Determine the (x, y) coordinate at the center of the cell enclosing the given text.  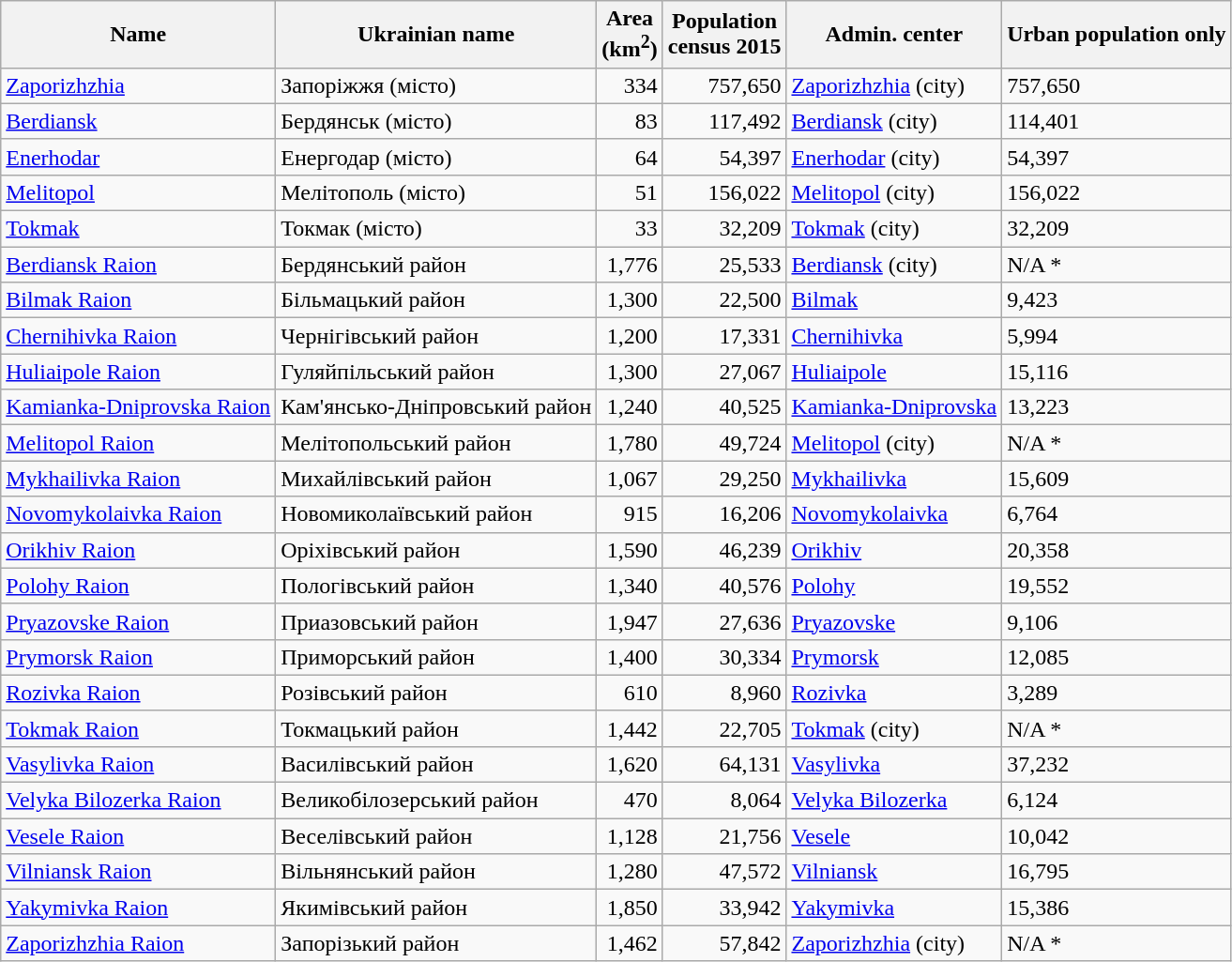
Berdiansk Raion (139, 265)
15,386 (1117, 908)
Оріхівський район (436, 550)
Vilniansk (894, 872)
Більмацький район (436, 300)
Розівський район (436, 693)
Kamianka-Dniprovska Raion (139, 407)
Василівський район (436, 764)
5,994 (1117, 336)
Вільнянський район (436, 872)
Токмак (місто) (436, 229)
Якимівський район (436, 908)
Запоріжжя (місто) (436, 85)
Populationcensus 2015 (724, 35)
Ukrainian name (436, 35)
1,067 (630, 479)
10,042 (1117, 836)
Novomykolaivka Raion (139, 514)
3,289 (1117, 693)
25,533 (724, 265)
Velyka Bilozerka Raion (139, 801)
Приморський район (436, 657)
Vesele (894, 836)
1,400 (630, 657)
57,842 (724, 943)
12,085 (1117, 657)
Мелітополь (місто) (436, 192)
37,232 (1117, 764)
Rozivka Raion (139, 693)
64,131 (724, 764)
Chernihivka (894, 336)
Токмацький район (436, 728)
1,620 (630, 764)
Mykhailivka (894, 479)
15,609 (1117, 479)
Polohy Raion (139, 586)
Chernihivka Raion (139, 336)
334 (630, 85)
Huliaipole (894, 372)
Vesele Raion (139, 836)
1,442 (630, 728)
64 (630, 157)
1,590 (630, 550)
Mykhailivka Raion (139, 479)
Prymorsk Raion (139, 657)
30,334 (724, 657)
83 (630, 121)
1,240 (630, 407)
Бердянськ (місто) (436, 121)
40,576 (724, 586)
Novomykolaivka (894, 514)
Pryazovske Raion (139, 621)
Urban population only (1117, 35)
Area (km2) (630, 35)
Orikhiv Raion (139, 550)
33 (630, 229)
Berdiansk (139, 121)
1,780 (630, 443)
1,947 (630, 621)
27,636 (724, 621)
33,942 (724, 908)
Name (139, 35)
40,525 (724, 407)
1,850 (630, 908)
Velyka Bilozerka (894, 801)
Мелітопольський район (436, 443)
Запорізький район (436, 943)
Бердянський район (436, 265)
Enerhodar (139, 157)
9,106 (1117, 621)
17,331 (724, 336)
Веселівський район (436, 836)
13,223 (1117, 407)
Кам'янсько-Дніпровський район (436, 407)
1,776 (630, 265)
15,116 (1117, 372)
Пологівський район (436, 586)
Melitopol (139, 192)
16,795 (1117, 872)
915 (630, 514)
1,128 (630, 836)
46,239 (724, 550)
6,764 (1117, 514)
Rozivka (894, 693)
Tokmak (139, 229)
Yakymivka (894, 908)
Huliaipole Raion (139, 372)
1,462 (630, 943)
Bilmak (894, 300)
Приазовський район (436, 621)
21,756 (724, 836)
Чернігівський район (436, 336)
Polohy (894, 586)
Admin. center (894, 35)
Vasylivka (894, 764)
Енергодар (місто) (436, 157)
Vilniansk Raion (139, 872)
Melitopol Raion (139, 443)
Prymorsk (894, 657)
114,401 (1117, 121)
Bilmak Raion (139, 300)
19,552 (1117, 586)
49,724 (724, 443)
Yakymivka Raion (139, 908)
Tokmak Raion (139, 728)
6,124 (1117, 801)
20,358 (1117, 550)
Новомиколаївський район (436, 514)
117,492 (724, 121)
27,067 (724, 372)
Zaporizhzhia (139, 85)
Kamianka-Dniprovska (894, 407)
51 (630, 192)
22,705 (724, 728)
9,423 (1117, 300)
470 (630, 801)
1,280 (630, 872)
610 (630, 693)
Гуляйпільський район (436, 372)
Vasylivka Raion (139, 764)
Великобілозерський район (436, 801)
Pryazovske (894, 621)
Orikhiv (894, 550)
Михайлівський район (436, 479)
Enerhodar (city) (894, 157)
1,200 (630, 336)
8,960 (724, 693)
Zaporizhzhia Raion (139, 943)
47,572 (724, 872)
16,206 (724, 514)
1,340 (630, 586)
8,064 (724, 801)
29,250 (724, 479)
22,500 (724, 300)
